Scan for the cell matching the given text and deliver its (X, Y) coordinate at center. 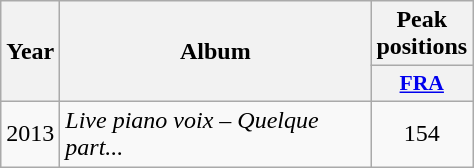
Album (216, 52)
154 (422, 134)
Live piano voix – Quelque part... (216, 134)
Year (30, 52)
FRA (422, 84)
Peak positions (422, 34)
2013 (30, 134)
